Pinpoint the cell where the given text exists, returning its [x, y] midpoint coordinate. 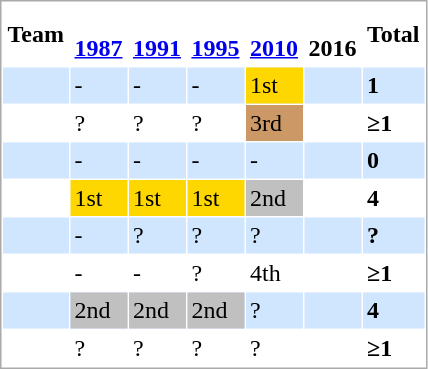
0 [392, 160]
Team [36, 34]
2010 [274, 34]
3rd [274, 123]
1987 [98, 34]
1995 [216, 34]
1 [392, 86]
Total [392, 34]
2016 [332, 34]
4th [274, 273]
1991 [156, 34]
